Return [x, y] of the center of cell containing provided text 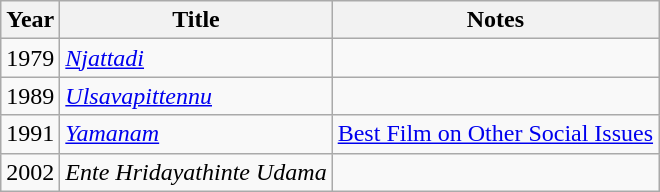
1979 [30, 58]
Year [30, 20]
Njattadi [196, 58]
2002 [30, 172]
Title [196, 20]
Ente Hridayathinte Udama [196, 172]
Ulsavapittennu [196, 96]
Best Film on Other Social Issues [495, 134]
1989 [30, 96]
Yamanam [196, 134]
Notes [495, 20]
1991 [30, 134]
